Output the [x, y] coordinate of the center of the cell containing the given text.  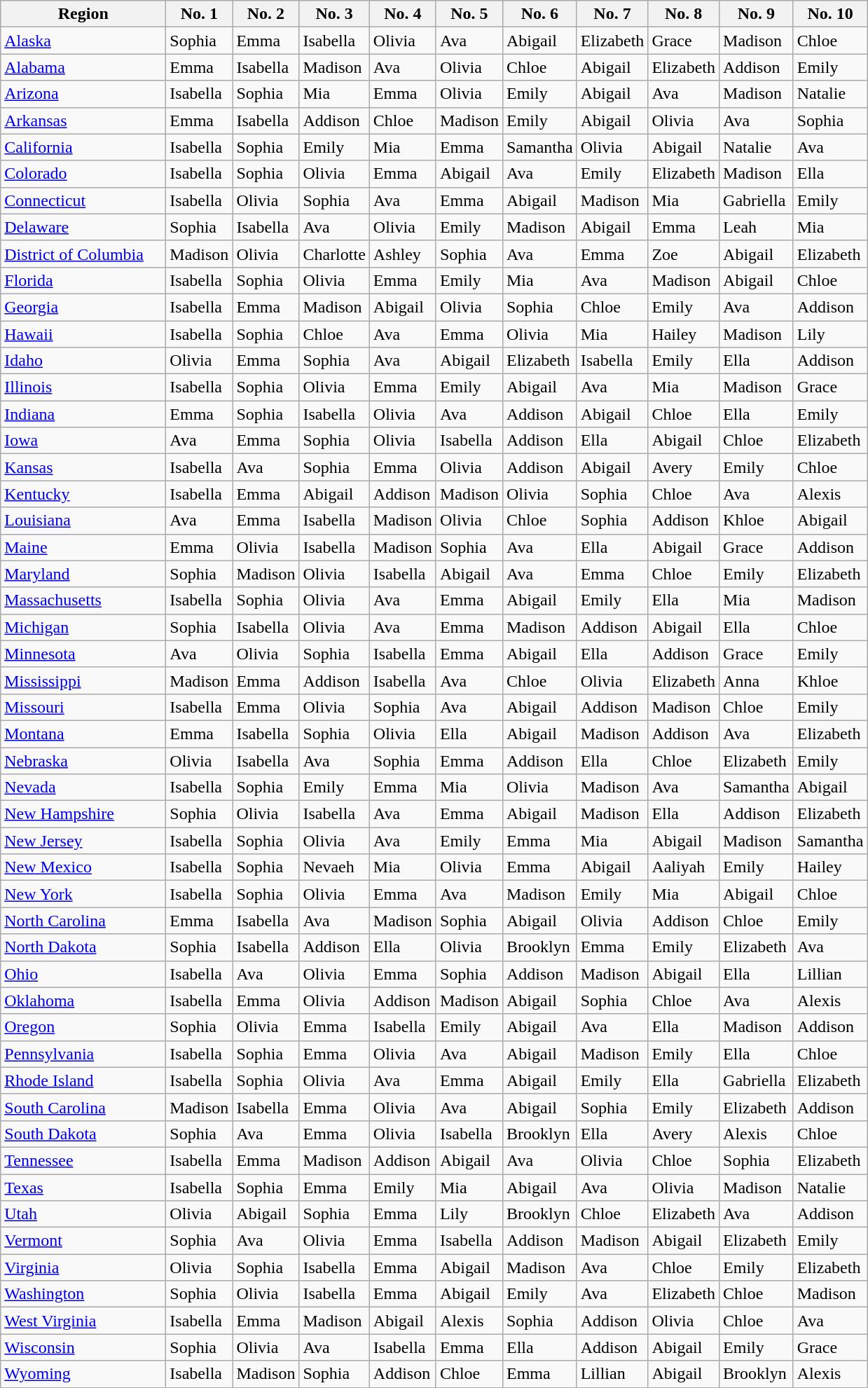
No. 10 [830, 14]
Illinois [83, 387]
Vermont [83, 1241]
California [83, 147]
Maine [83, 547]
Wisconsin [83, 1347]
Hawaii [83, 334]
Oregon [83, 1027]
Anna [757, 680]
Virginia [83, 1267]
South Dakota [83, 1134]
South Carolina [83, 1107]
No. 1 [199, 14]
New Hampshire [83, 814]
No. 8 [684, 14]
Colorado [83, 174]
Tennessee [83, 1160]
Aaliyah [684, 867]
District of Columbia [83, 254]
Connecticut [83, 200]
West Virginia [83, 1321]
North Dakota [83, 947]
Alabama [83, 67]
Oklahoma [83, 1001]
Louisiana [83, 521]
Ohio [83, 974]
Michigan [83, 627]
Rhode Island [83, 1080]
Idaho [83, 361]
Arkansas [83, 121]
New York [83, 894]
Missouri [83, 707]
Florida [83, 280]
Region [83, 14]
Nevada [83, 788]
Leah [757, 227]
Alaska [83, 41]
No. 9 [757, 14]
Charlotte [334, 254]
Maryland [83, 574]
Nebraska [83, 760]
Kansas [83, 467]
Kentucky [83, 494]
New Jersey [83, 841]
Ashley [402, 254]
No. 7 [612, 14]
Wyoming [83, 1374]
Texas [83, 1188]
North Carolina [83, 921]
No. 3 [334, 14]
Mississippi [83, 680]
Zoe [684, 254]
New Mexico [83, 867]
No. 5 [469, 14]
Indiana [83, 414]
Arizona [83, 94]
Georgia [83, 307]
No. 6 [539, 14]
Nevaeh [334, 867]
Delaware [83, 227]
Montana [83, 734]
Massachusetts [83, 600]
Pennsylvania [83, 1054]
No. 2 [266, 14]
Minnesota [83, 654]
No. 4 [402, 14]
Utah [83, 1214]
Iowa [83, 441]
Washington [83, 1294]
